Capture the cell that displays the provided text and extract its (x, y) central coordinate. 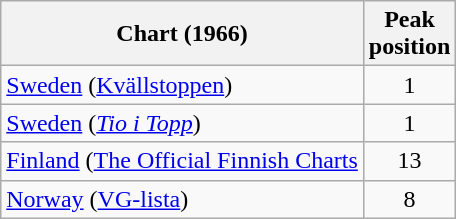
Chart (1966) (182, 34)
Sweden (Tio i Topp) (182, 123)
Finland (The Official Finnish Charts (182, 161)
Sweden (Kvällstoppen) (182, 85)
Norway (VG-lista) (182, 199)
Peakposition (409, 34)
13 (409, 161)
8 (409, 199)
